Scan for the cell matching the given text and deliver its (x, y) coordinate at center. 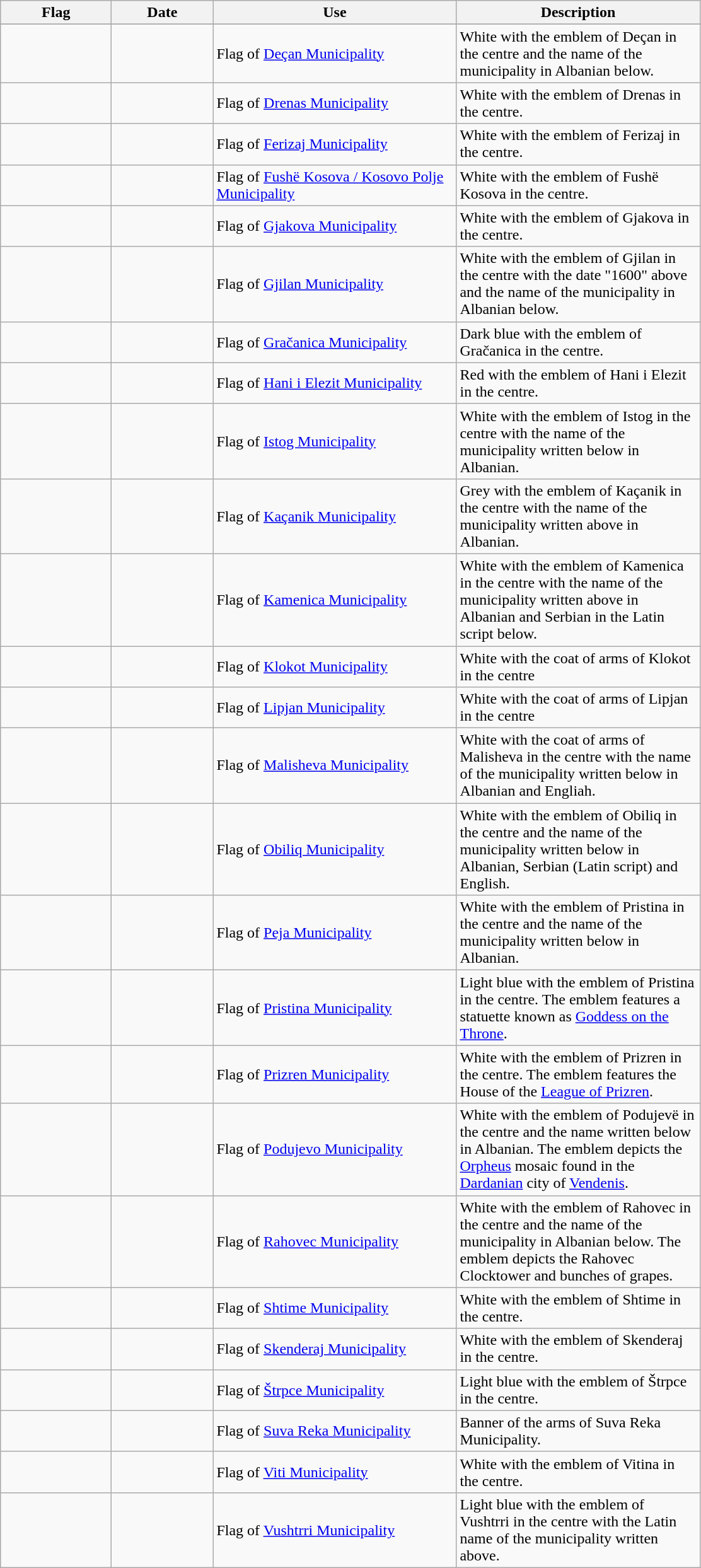
Flag of Peja Municipality (335, 933)
Flag of Prizren Municipality (335, 1074)
Flag of Drenas Municipality (335, 103)
Flag of Obiliq Municipality (335, 849)
Flag of Gračanica Municipality (335, 342)
Flag of Ferizaj Municipality (335, 144)
Flag of Kamenica Municipality (335, 600)
White with the emblem of Gjakova in the centre. (578, 226)
White with the emblem of Obiliq in the centre and the name of the municipality written below in Albanian, Serbian (Latin script) and English. (578, 849)
White with the emblem of Fushë Kosova in the centre. (578, 185)
White with the emblem of Drenas in the centre. (578, 103)
Light blue with the emblem of Štrpce in the centre. (578, 1390)
Flag of Shtime Municipality (335, 1308)
White with the emblem of Prizren in the centre. The emblem features the House of the League of Prizren. (578, 1074)
Date (163, 13)
Flag of Kaçanik Municipality (335, 516)
Flag of Gjakova Municipality (335, 226)
White with the emblem of Ferizaj in the centre. (578, 144)
White with the emblem of Deçan in the centre and the name of the municipality in Albanian below. (578, 54)
Dark blue with the emblem of Gračanica in the centre. (578, 342)
Flag of Istog Municipality (335, 441)
Flag of Vushtrri Municipality (335, 1530)
Flag of Skenderaj Municipality (335, 1349)
White with the emblem of Pristina in the centre and the name of the municipality written below in Albanian. (578, 933)
White with the coat of arms of Klokot in the centre (578, 666)
Flag (56, 13)
Flag of Podujevo Municipality (335, 1149)
Flag of Viti Municipality (335, 1472)
White with the emblem of Istog in the centre with the name of the municipality written below in Albanian. (578, 441)
White with the emblem of Gjilan in the centre with the date "1600" above and the name of the municipality in Albanian below. (578, 284)
Flag of Fushë Kosova / Kosovo Polje Municipality (335, 185)
Use (335, 13)
Flag of Hani i Elezit Municipality (335, 383)
Flag of Malisheva Municipality (335, 765)
Flag of Lipjan Municipality (335, 707)
White with the coat of arms of Malisheva in the centre with the name of the municipality written below in Albanian and Engliah. (578, 765)
White with the emblem of Vitina in the centre. (578, 1472)
Flag of Rahovec Municipality (335, 1241)
Flag of Gjilan Municipality (335, 284)
Banner of the arms of Suva Reka Municipality. (578, 1431)
Description (578, 13)
Flag of Štrpce Municipality (335, 1390)
White with the coat of arms of Lipjan in the centre (578, 707)
Flag of Deçan Municipality (335, 54)
Flag of Pristina Municipality (335, 1008)
White with the emblem of Kamenica in the centre with the name of the municipality written above in Albanian and Serbian in the Latin script below. (578, 600)
White with the emblem of Shtime in the centre. (578, 1308)
Flag of Suva Reka Municipality (335, 1431)
Light blue with the emblem of Vushtrri in the centre with the Latin name of the municipality written above. (578, 1530)
White with the emblem of Skenderaj in the centre. (578, 1349)
Red with the emblem of Hani i Elezit in the centre. (578, 383)
Light blue with the emblem of Pristina in the centre. The emblem features a statuette known as Goddess on the Throne. (578, 1008)
Flag of Klokot Municipality (335, 666)
Grey with the emblem of Kaçanik in the centre with the name of the municipality written above in Albanian. (578, 516)
